Pinpoint the cell where the given text exists, returning its (X, Y) midpoint coordinate. 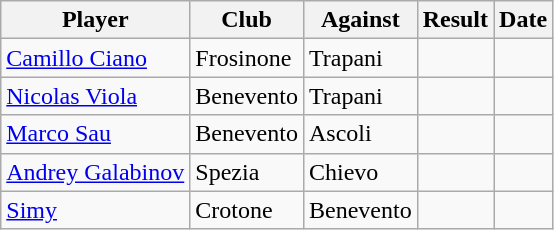
Spezia (247, 172)
Chievo (360, 172)
Date (524, 20)
Club (247, 20)
Marco Sau (96, 134)
Camillo Ciano (96, 58)
Nicolas Viola (96, 96)
Frosinone (247, 58)
Ascoli (360, 134)
Crotone (247, 210)
Against (360, 20)
Andrey Galabinov (96, 172)
Result (455, 20)
Simy (96, 210)
Player (96, 20)
